Provide the (x, y) coordinate of the cell's center where the given text is located.  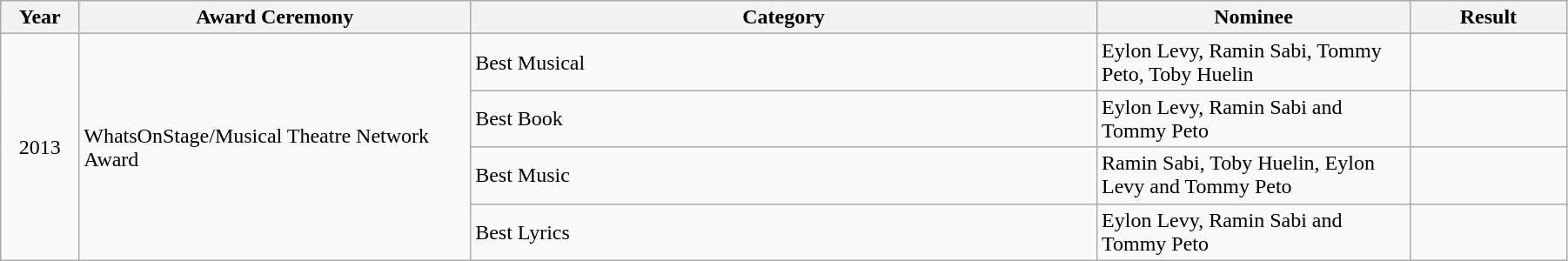
Category (784, 17)
Best Music (784, 176)
Nominee (1254, 17)
Best Musical (784, 63)
WhatsOnStage/Musical Theatre Network Award (275, 147)
Eylon Levy, Ramin Sabi, Tommy Peto, Toby Huelin (1254, 63)
Award Ceremony (275, 17)
Ramin Sabi, Toby Huelin, Eylon Levy and Tommy Peto (1254, 176)
Year (40, 17)
Best Lyrics (784, 231)
Result (1488, 17)
Best Book (784, 118)
2013 (40, 147)
